Scan for the cell matching the given text and deliver its [X, Y] coordinate at center. 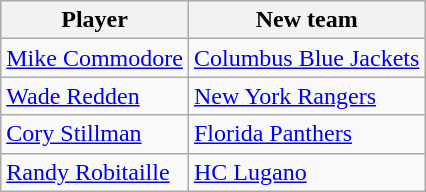
Randy Robitaille [95, 172]
Florida Panthers [306, 134]
Wade Redden [95, 96]
HC Lugano [306, 172]
Cory Stillman [95, 134]
Mike Commodore [95, 58]
New York Rangers [306, 96]
Columbus Blue Jackets [306, 58]
New team [306, 20]
Player [95, 20]
